Extract the (x, y) coordinate from the center of the cell holding the provided text.  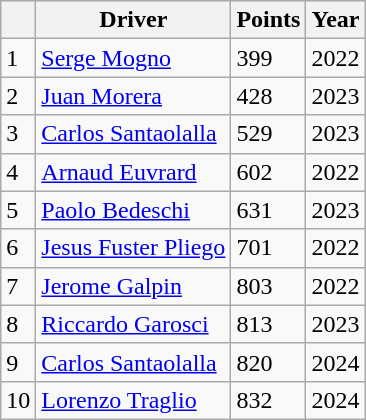
2 (18, 96)
Serge Mogno (134, 58)
Year (336, 20)
803 (268, 286)
701 (268, 248)
4 (18, 172)
7 (18, 286)
Riccardo Garosci (134, 324)
Juan Morera (134, 96)
6 (18, 248)
Jesus Fuster Pliego (134, 248)
602 (268, 172)
399 (268, 58)
820 (268, 362)
3 (18, 134)
Paolo Bedeschi (134, 210)
8 (18, 324)
Driver (134, 20)
5 (18, 210)
Arnaud Euvrard (134, 172)
529 (268, 134)
813 (268, 324)
9 (18, 362)
Jerome Galpin (134, 286)
832 (268, 400)
Lorenzo Traglio (134, 400)
631 (268, 210)
10 (18, 400)
Points (268, 20)
1 (18, 58)
428 (268, 96)
